Detect which cell encompasses the target text, then output its [x, y] center coordinate. 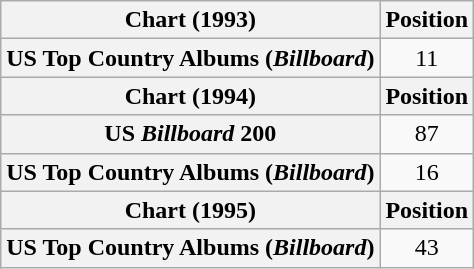
11 [427, 58]
16 [427, 172]
Chart (1994) [190, 96]
US Billboard 200 [190, 134]
Chart (1993) [190, 20]
Chart (1995) [190, 210]
87 [427, 134]
43 [427, 248]
